Find where the given text appears and provide that cell's center as (X, Y) coordinate. 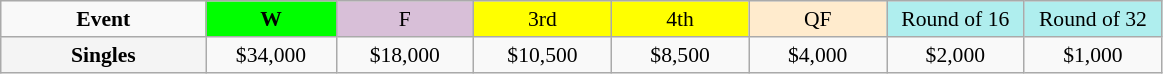
F (405, 19)
Singles (104, 55)
$8,500 (680, 55)
Round of 32 (1093, 19)
3rd (543, 19)
$2,000 (955, 55)
W (271, 19)
$34,000 (271, 55)
Event (104, 19)
$1,000 (1093, 55)
$4,000 (818, 55)
QF (818, 19)
Round of 16 (955, 19)
$10,500 (543, 55)
$18,000 (405, 55)
4th (680, 19)
